Search for the cell housing the specified text and yield its [X, Y] center coordinate. 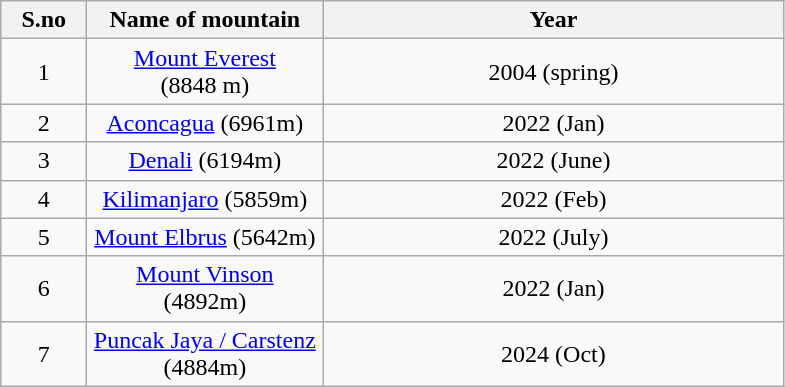
Mount Elbrus (5642m) [205, 237]
2022 (Feb) [554, 199]
Aconcagua (6961m) [205, 123]
Mount Vinson (4892m) [205, 288]
Puncak Jaya / Carstenz (4884m) [205, 354]
2022 (June) [554, 161]
7 [44, 354]
Denali (6194m) [205, 161]
2004 (spring) [554, 72]
4 [44, 199]
1 [44, 72]
Mount Everest (8848 m) [205, 72]
6 [44, 288]
Kilimanjaro (5859m) [205, 199]
2024 (Oct) [554, 354]
S.no [44, 20]
Year [554, 20]
3 [44, 161]
Name of mountain [205, 20]
2022 (July) [554, 237]
5 [44, 237]
2 [44, 123]
